Determine the (x, y) coordinate at the center of the cell enclosing the given text.  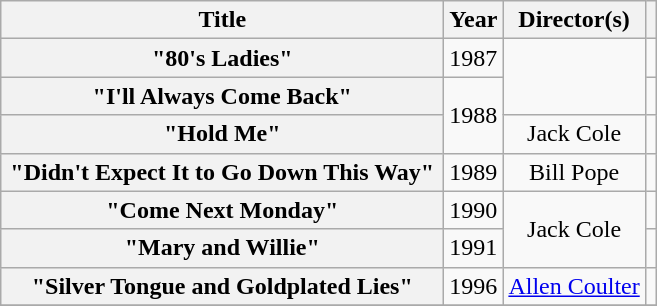
"I'll Always Come Back" (222, 96)
1991 (474, 248)
"Didn't Expect It to Go Down This Way" (222, 172)
"Silver Tongue and Goldplated Lies" (222, 286)
Title (222, 20)
Year (474, 20)
"Mary and Willie" (222, 248)
Director(s) (574, 20)
1987 (474, 58)
1989 (474, 172)
1990 (474, 210)
1996 (474, 286)
Bill Pope (574, 172)
"Hold Me" (222, 134)
"Come Next Monday" (222, 210)
"80's Ladies" (222, 58)
Allen Coulter (574, 286)
1988 (474, 115)
